Capture the cell that displays the provided text and extract its (x, y) central coordinate. 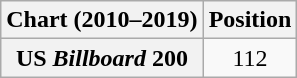
Position (250, 20)
US Billboard 200 (102, 58)
Chart (2010–2019) (102, 20)
112 (250, 58)
